Output the (x, y) coordinate of the center of the cell containing the given text.  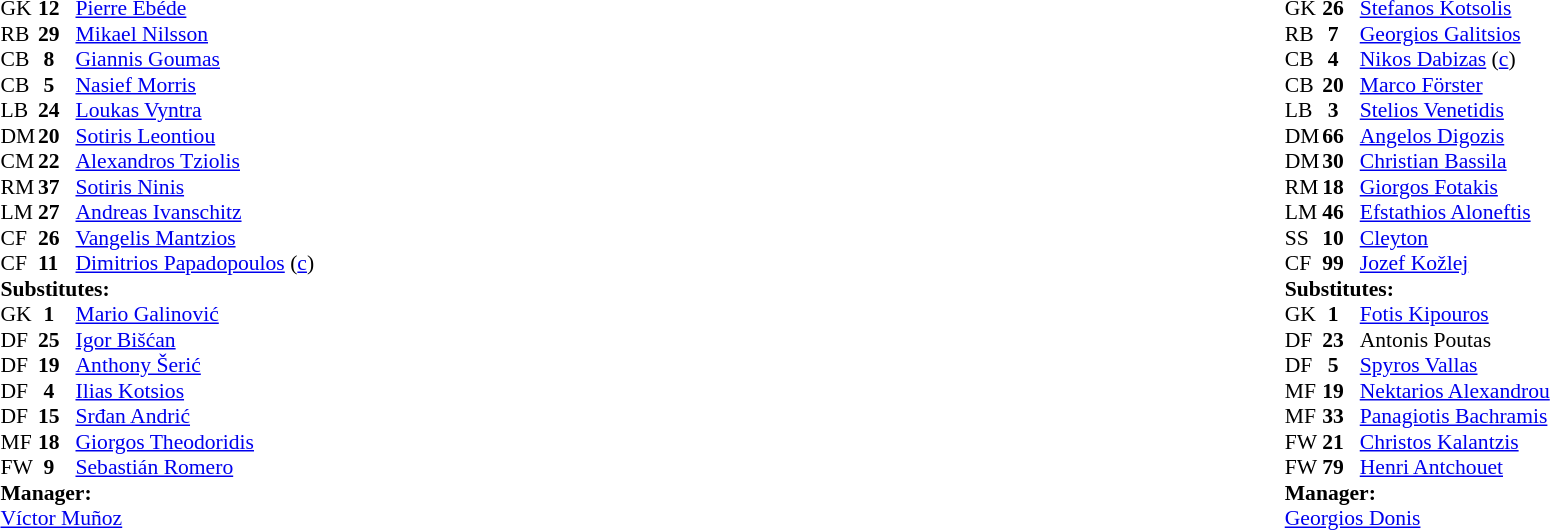
9 (57, 467)
Sotiris Ninis (196, 187)
22 (57, 161)
Nikos Dabizas (c) (1455, 59)
Mario Galinović (196, 315)
Ilias Kotsios (196, 391)
Efstathios Aloneftis (1455, 213)
Spyros Vallas (1455, 365)
37 (57, 187)
15 (57, 417)
Giorgos Theodoridis (196, 442)
Andreas Ivanschitz (196, 213)
10 (1341, 238)
Nektarios Alexandrou (1455, 391)
7 (1341, 34)
Loukas Vyntra (196, 111)
Fotis Kipouros (1455, 315)
Cleyton (1455, 238)
Angelos Digozis (1455, 136)
Christian Bassila (1455, 161)
Vangelis Mantzios (196, 238)
25 (57, 340)
24 (57, 111)
Giorgos Fotakis (1455, 187)
99 (1341, 263)
CM (19, 161)
Alexandros Tziolis (196, 161)
66 (1341, 136)
Antonis Poutas (1455, 340)
Srđan Andrić (196, 417)
23 (1341, 340)
79 (1341, 467)
8 (57, 59)
Marco Förster (1455, 85)
Panagiotis Bachramis (1455, 417)
Igor Bišćan (196, 340)
Stelios Venetidis (1455, 111)
Georgios Galitsios (1455, 34)
21 (1341, 442)
26 (57, 238)
30 (1341, 161)
11 (57, 263)
Sotiris Leontiou (196, 136)
Mikael Nilsson (196, 34)
33 (1341, 417)
Sebastián Romero (196, 467)
SS (1304, 238)
27 (57, 213)
3 (1341, 111)
46 (1341, 213)
Christos Kalantzis (1455, 442)
29 (57, 34)
Henri Antchouet (1455, 467)
Dimitrios Papadopoulos (c) (196, 263)
Anthony Šerić (196, 365)
Nasief Morris (196, 85)
Jozef Kožlej (1455, 263)
Giannis Goumas (196, 59)
